Scan for the cell matching the given text and deliver its (x, y) coordinate at center. 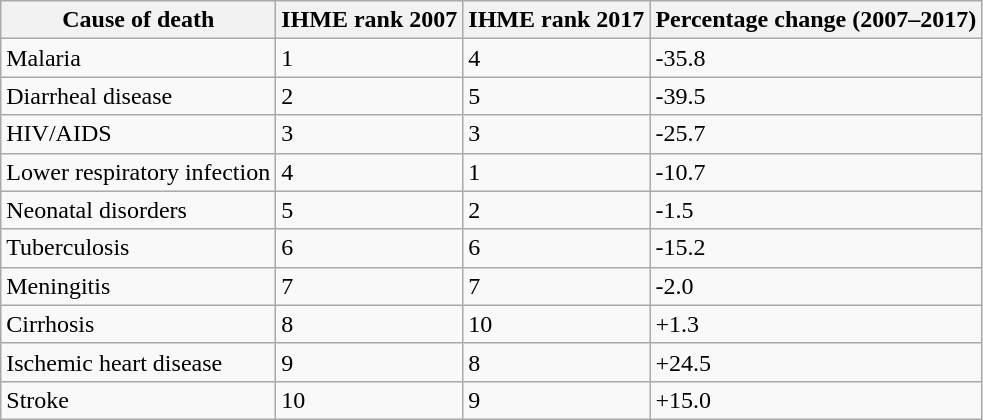
Malaria (138, 58)
Cause of death (138, 20)
Tuberculosis (138, 248)
+1.3 (816, 324)
-10.7 (816, 172)
Diarrheal disease (138, 96)
Percentage change (2007–2017) (816, 20)
-39.5 (816, 96)
-1.5 (816, 210)
-15.2 (816, 248)
Ischemic heart disease (138, 362)
-2.0 (816, 286)
Stroke (138, 400)
IHME rank 2007 (370, 20)
Neonatal disorders (138, 210)
+24.5 (816, 362)
+15.0 (816, 400)
-35.8 (816, 58)
HIV/AIDS (138, 134)
Cirrhosis (138, 324)
IHME rank 2017 (556, 20)
Lower respiratory infection (138, 172)
-25.7 (816, 134)
Meningitis (138, 286)
